Return the (x, y) coordinate for the center point of the cell that contains the specified text.  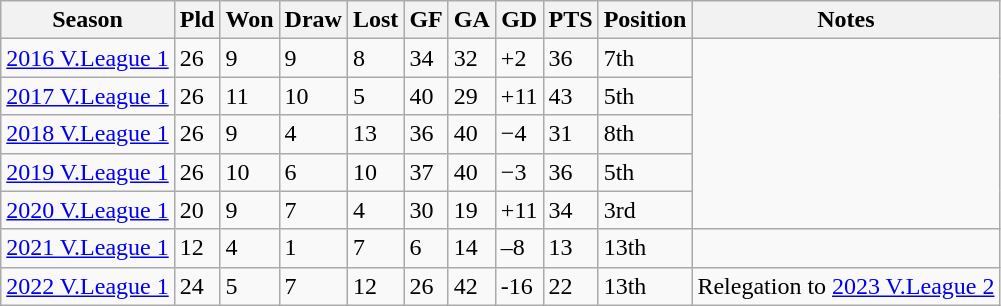
14 (472, 248)
Notes (846, 20)
11 (250, 96)
-16 (519, 286)
−3 (519, 172)
Draw (313, 20)
19 (472, 210)
2022 V.League 1 (88, 286)
2019 V.League 1 (88, 172)
Pld (197, 20)
Position (645, 20)
Lost (375, 20)
43 (570, 96)
+2 (519, 58)
GF (426, 20)
PTS (570, 20)
2017 V.League 1 (88, 96)
29 (472, 96)
2020 V.League 1 (88, 210)
1 (313, 248)
30 (426, 210)
Season (88, 20)
20 (197, 210)
−4 (519, 134)
8th (645, 134)
Won (250, 20)
32 (472, 58)
–8 (519, 248)
2016 V.League 1 (88, 58)
22 (570, 286)
37 (426, 172)
42 (472, 286)
Relegation to 2023 V.League 2 (846, 286)
GA (472, 20)
2021 V.League 1 (88, 248)
3rd (645, 210)
24 (197, 286)
8 (375, 58)
GD (519, 20)
31 (570, 134)
7th (645, 58)
2018 V.League 1 (88, 134)
